Extract the (X, Y) coordinate from the center of the cell holding the provided text.  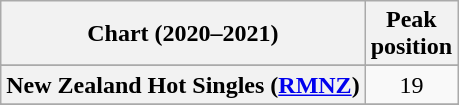
Chart (2020–2021) (183, 34)
New Zealand Hot Singles (RMNZ) (183, 85)
19 (411, 85)
Peakposition (411, 34)
